Pinpoint the cell where the given text exists, returning its [x, y] midpoint coordinate. 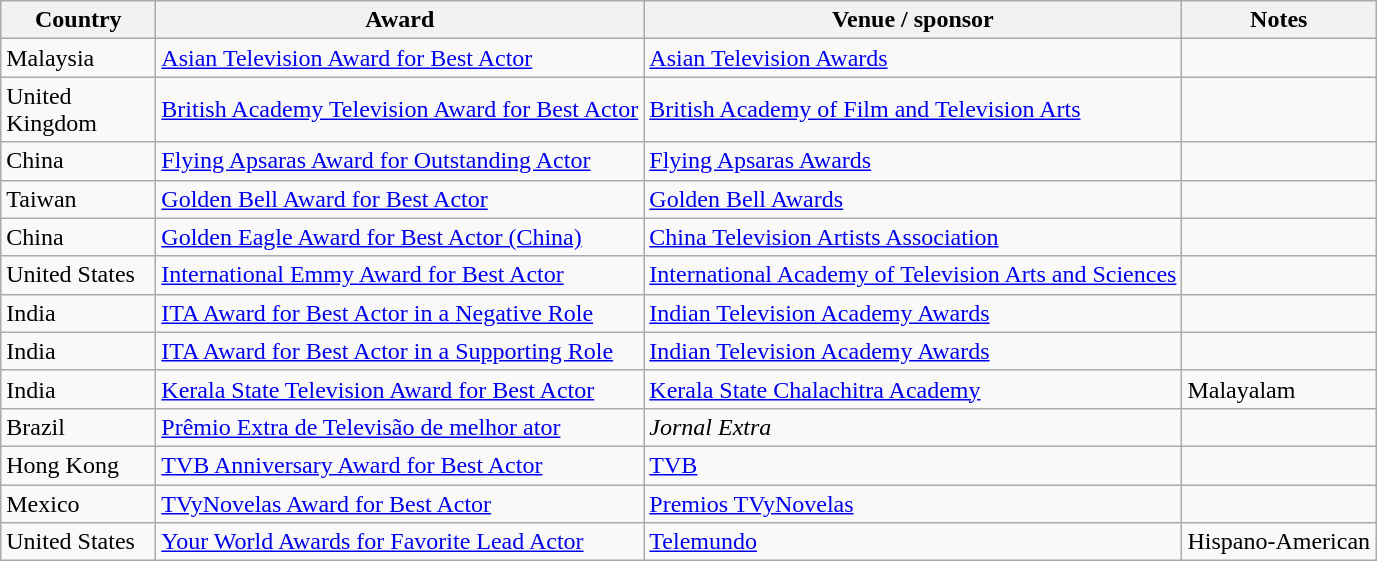
Hong Kong [78, 465]
Asian Television Awards [913, 58]
ITA Award for Best Actor in a Supporting Role [400, 351]
Country [78, 20]
Jornal Extra [913, 427]
Mexico [78, 503]
Flying Apsaras Awards [913, 161]
Kerala State Chalachitra Academy [913, 389]
ITA Award for Best Actor in a Negative Role [400, 313]
Award [400, 20]
Notes [1279, 20]
Golden Bell Award for Best Actor [400, 199]
Kerala State Television Award for Best Actor [400, 389]
Your World Awards for Favorite Lead Actor [400, 542]
Golden Bell Awards [913, 199]
Taiwan [78, 199]
British Academy Television Award for Best Actor [400, 110]
TVB [913, 465]
TVB Anniversary Award for Best Actor [400, 465]
Malayalam [1279, 389]
Telemundo [913, 542]
TVyNovelas Award for Best Actor [400, 503]
Brazil [78, 427]
International Emmy Award for Best Actor [400, 275]
China Television Artists Association [913, 237]
British Academy of Film and Television Arts [913, 110]
United Kingdom [78, 110]
Asian Television Award for Best Actor [400, 58]
Premios TVyNovelas [913, 503]
Malaysia [78, 58]
Golden Eagle Award for Best Actor (China) [400, 237]
Flying Apsaras Award for Outstanding Actor [400, 161]
Prêmio Extra de Televisão de melhor ator [400, 427]
Hispano-American [1279, 542]
Venue / sponsor [913, 20]
International Academy of Television Arts and Sciences [913, 275]
